Return [x, y] of the center of cell containing provided text 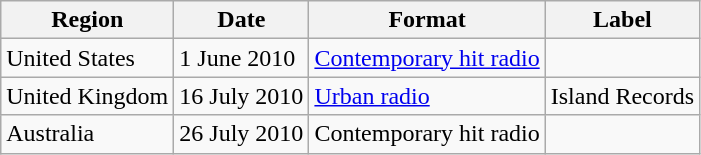
Date [242, 20]
Island Records [622, 96]
Format [427, 20]
United States [88, 58]
Urban radio [427, 96]
Label [622, 20]
26 July 2010 [242, 134]
United Kingdom [88, 96]
Region [88, 20]
16 July 2010 [242, 96]
Australia [88, 134]
1 June 2010 [242, 58]
